Capture the cell that displays the provided text and extract its (X, Y) central coordinate. 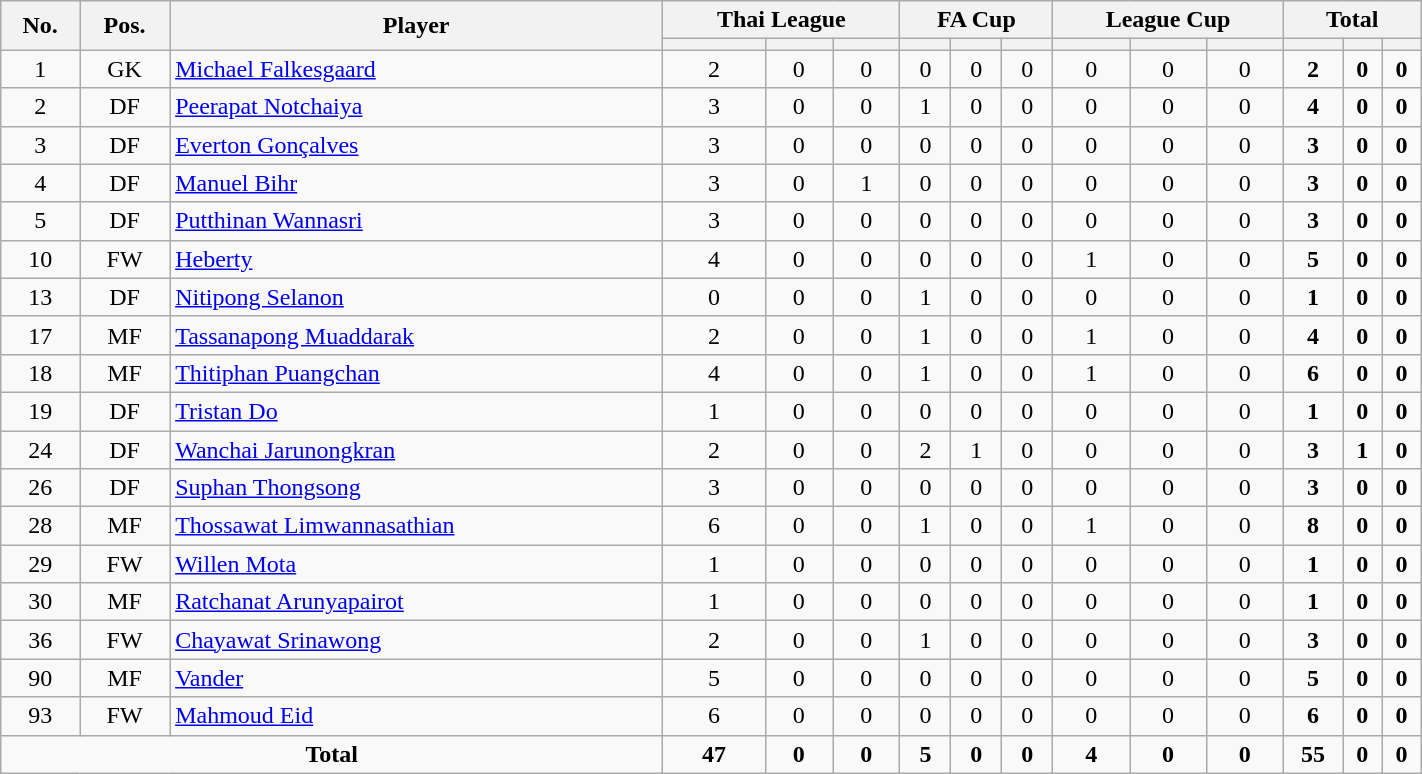
10 (40, 259)
Suphan Thongsong (416, 488)
13 (40, 297)
Michael Falkesgaard (416, 69)
Putthinan Wannasri (416, 221)
47 (714, 754)
29 (40, 564)
League Cup (1168, 20)
Pos. (125, 26)
Peerapat Notchaiya (416, 107)
Thitiphan Puangchan (416, 373)
30 (40, 602)
Wanchai Jarunongkran (416, 449)
Chayawat Srinawong (416, 640)
24 (40, 449)
28 (40, 526)
Mahmoud Eid (416, 716)
90 (40, 678)
Nitipong Selanon (416, 297)
GK (125, 69)
Vander (416, 678)
18 (40, 373)
FA Cup (976, 20)
26 (40, 488)
Player (416, 26)
Thai League (782, 20)
36 (40, 640)
No. (40, 26)
17 (40, 335)
Everton Gonçalves (416, 145)
55 (1313, 754)
Ratchanat Arunyapairot (416, 602)
8 (1313, 526)
Heberty (416, 259)
Thossawat Limwannasathian (416, 526)
Tassanapong Muaddarak (416, 335)
Tristan Do (416, 411)
93 (40, 716)
Manuel Bihr (416, 183)
Willen Mota (416, 564)
19 (40, 411)
